Pinpoint the cell where the given text exists, returning its (X, Y) midpoint coordinate. 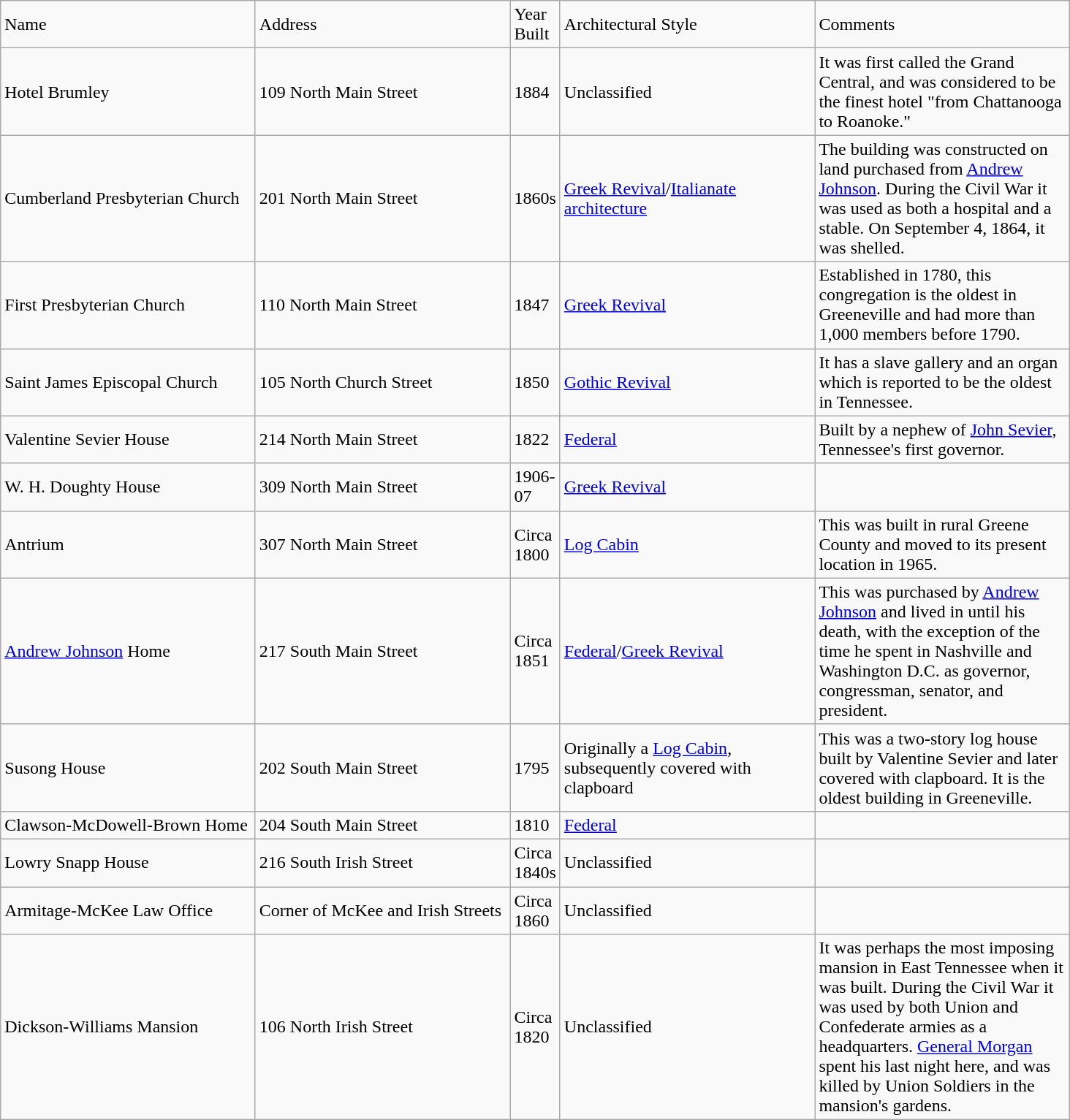
Circa 1800 (535, 544)
110 North Main Street (383, 305)
Built by a nephew of John Sevier, Tennessee's first governor. (943, 440)
First Presbyterian Church (129, 305)
It has a slave gallery and an organ which is reported to be the oldest in Tennessee. (943, 382)
201 North Main Street (383, 199)
W. H. Doughty House (129, 487)
109 North Main Street (383, 92)
214 North Main Street (383, 440)
Susong House (129, 767)
Corner of McKee and Irish Streets (383, 910)
Andrew Johnson Home (129, 651)
216 South Irish Street (383, 862)
Armitage-McKee Law Office (129, 910)
Circa 1840s (535, 862)
Year Built (535, 25)
Antrium (129, 544)
Federal/Greek Revival (687, 651)
Greek Revival/Italianate architecture (687, 199)
Comments (943, 25)
1810 (535, 825)
1860s (535, 199)
Circa 1820 (535, 1027)
217 South Main Street (383, 651)
Circa 1860 (535, 910)
Dickson-Williams Mansion (129, 1027)
307 North Main Street (383, 544)
1884 (535, 92)
Hotel Brumley (129, 92)
This was built in rural Greene County and moved to its present location in 1965. (943, 544)
309 North Main Street (383, 487)
202 South Main Street (383, 767)
1795 (535, 767)
Established in 1780, this congregation is the oldest in Greeneville and had more than 1,000 members before 1790. (943, 305)
1850 (535, 382)
106 North Irish Street (383, 1027)
Circa 1851 (535, 651)
Address (383, 25)
Lowry Snapp House (129, 862)
1906-07 (535, 487)
Clawson-McDowell-Brown Home (129, 825)
Gothic Revival (687, 382)
204 South Main Street (383, 825)
105 North Church Street (383, 382)
Saint James Episcopal Church (129, 382)
Originally a Log Cabin, subsequently covered with clapboard (687, 767)
1822 (535, 440)
Name (129, 25)
This was a two-story log house built by Valentine Sevier and later covered with clapboard. It is the oldest building in Greeneville. (943, 767)
Valentine Sevier House (129, 440)
It was first called the Grand Central, and was considered to be the finest hotel "from Chattanooga to Roanoke." (943, 92)
Log Cabin (687, 544)
Cumberland Presbyterian Church (129, 199)
Architectural Style (687, 25)
1847 (535, 305)
